Capture the cell that displays the provided text and extract its [x, y] central coordinate. 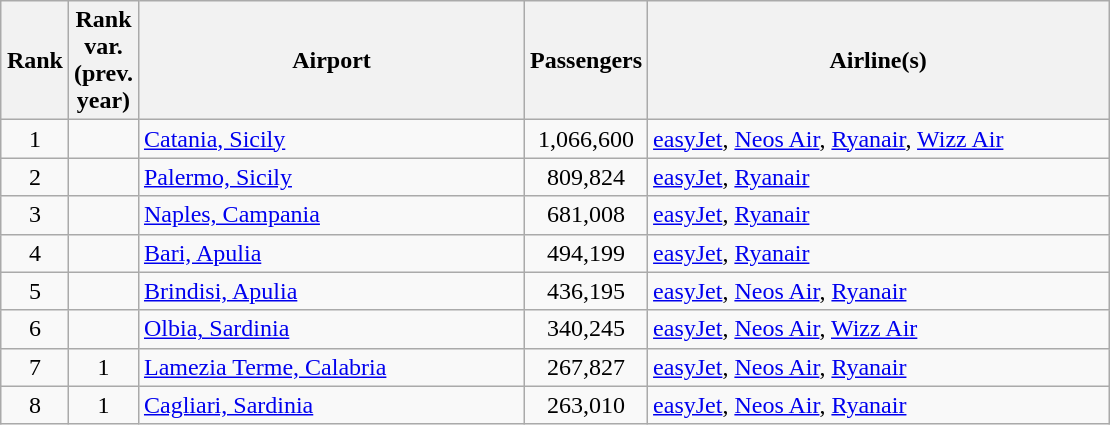
Naples, Campania [331, 215]
Palermo, Sicily [331, 177]
Lamezia Terme, Calabria [331, 367]
494,199 [586, 253]
8 [34, 405]
Airport [331, 60]
6 [34, 329]
Airline(s) [878, 60]
Bari, Apulia [331, 253]
436,195 [586, 291]
681,008 [586, 215]
Olbia, Sardinia [331, 329]
Rank [34, 60]
4 [34, 253]
easyJet, Neos Air, Ryanair, Wizz Air [878, 139]
1,066,600 [586, 139]
2 [34, 177]
267,827 [586, 367]
3 [34, 215]
340,245 [586, 329]
easyJet, Neos Air, Wizz Air [878, 329]
Catania, Sicily [331, 139]
263,010 [586, 405]
Rankvar.(prev. year) [103, 60]
5 [34, 291]
809,824 [586, 177]
Passengers [586, 60]
Cagliari, Sardinia [331, 405]
Brindisi, Apulia [331, 291]
7 [34, 367]
